Determine the [x, y] coordinate at the center of the cell enclosing the given text.  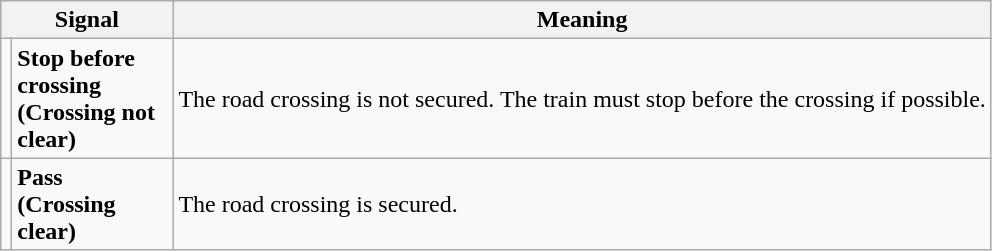
The road crossing is not secured. The train must stop before the crossing if possible. [582, 98]
Meaning [582, 20]
Stop before crossing(Crossing not clear) [92, 98]
Signal [87, 20]
The road crossing is secured. [582, 204]
Pass(Crossing clear) [92, 204]
